Detect which cell encompasses the target text, then output its [x, y] center coordinate. 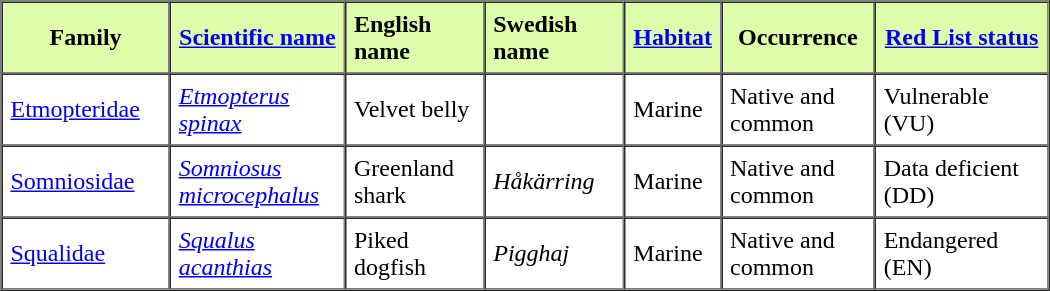
Håkärring [554, 182]
Somniosidae [86, 182]
Vulnerable (VU) [962, 110]
Velvet belly [414, 110]
Squalidae [86, 254]
Endangered (EN) [962, 254]
Habitat [672, 38]
Etmopteridae [86, 110]
Somniosus microcephalus [258, 182]
Etmopterus spinax [258, 110]
Piked dogfish [414, 254]
Scientific name [258, 38]
English name [414, 38]
Greenland shark [414, 182]
Data deficient (DD) [962, 182]
Pigghaj [554, 254]
Red List status [962, 38]
Squalus acanthias [258, 254]
Swedish name [554, 38]
Occurrence [798, 38]
Family [86, 38]
